Search for the cell housing the specified text and yield its (x, y) center coordinate. 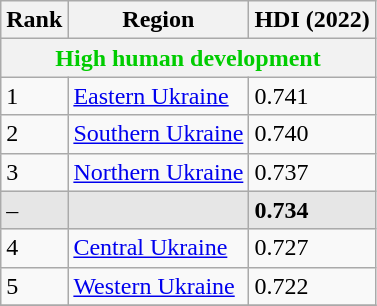
0.727 (312, 248)
4 (34, 248)
Eastern Ukraine (158, 96)
3 (34, 172)
0.722 (312, 286)
– (34, 210)
1 (34, 96)
Region (158, 20)
Northern Ukraine (158, 172)
0.741 (312, 96)
Southern Ukraine (158, 134)
0.737 (312, 172)
Rank (34, 20)
2 (34, 134)
0.734 (312, 210)
5 (34, 286)
High human development (188, 58)
HDI (2022) (312, 20)
Western Ukraine (158, 286)
0.740 (312, 134)
Central Ukraine (158, 248)
